Output the (X, Y) coordinate of the center of the cell containing the given text.  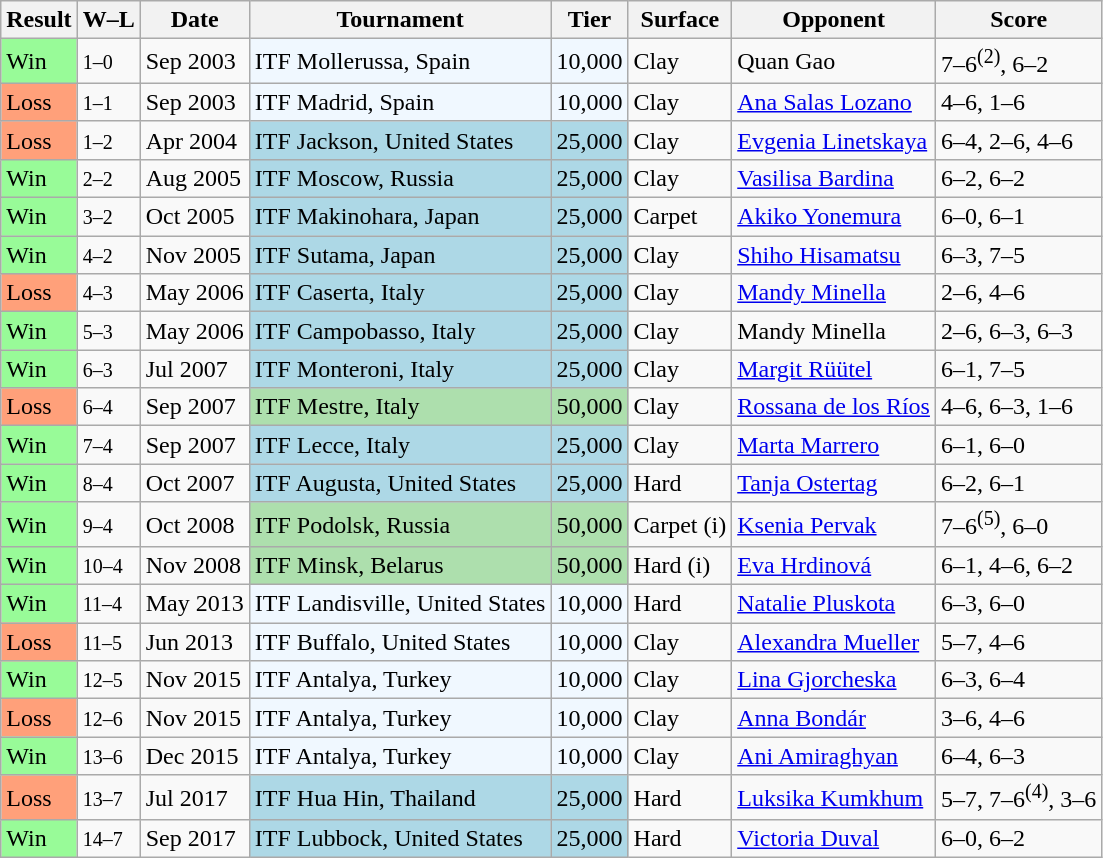
ITF Lecce, Italy (400, 445)
ITF Campobasso, Italy (400, 331)
Rossana de los Ríos (834, 407)
1–1 (108, 102)
7–6(2), 6–2 (1018, 62)
May 2013 (194, 604)
3–6, 4–6 (1018, 718)
Oct 2008 (194, 524)
Ksenia Pervak (834, 524)
4–2 (108, 255)
4–6, 6–3, 1–6 (1018, 407)
Tournament (400, 20)
Tier (590, 20)
Ana Salas Lozano (834, 102)
8–4 (108, 483)
Ani Amiraghyan (834, 756)
Anna Bondár (834, 718)
ITF Minsk, Belarus (400, 566)
Marta Marrero (834, 445)
3–2 (108, 217)
ITF Jackson, United States (400, 140)
Jun 2013 (194, 642)
6–1, 6–0 (1018, 445)
Natalie Pluskota (834, 604)
6–1, 7–5 (1018, 369)
Score (1018, 20)
2–6, 6–3, 6–3 (1018, 331)
Carpet (680, 217)
ITF Moscow, Russia (400, 178)
Margit Rüütel (834, 369)
Dec 2015 (194, 756)
5–7, 4–6 (1018, 642)
Eva Hrdinová (834, 566)
Jul 2017 (194, 798)
ITF Makinohara, Japan (400, 217)
6–3 (108, 369)
ITF Landisville, United States (400, 604)
6–4 (108, 407)
9–4 (108, 524)
1–0 (108, 62)
Jul 2007 (194, 369)
ITF Buffalo, United States (400, 642)
11–4 (108, 604)
7–6(5), 6–0 (1018, 524)
5–3 (108, 331)
6–3, 7–5 (1018, 255)
Victoria Duval (834, 839)
6–4, 2–6, 4–6 (1018, 140)
6–3, 6–4 (1018, 680)
Aug 2005 (194, 178)
10–4 (108, 566)
6–2, 6–2 (1018, 178)
6–1, 4–6, 6–2 (1018, 566)
W–L (108, 20)
Date (194, 20)
6–2, 6–1 (1018, 483)
ITF Mestre, Italy (400, 407)
Sep 2017 (194, 839)
ITF Augusta, United States (400, 483)
Alexandra Mueller (834, 642)
ITF Caserta, Italy (400, 293)
Akiko Yonemura (834, 217)
4–6, 1–6 (1018, 102)
Apr 2004 (194, 140)
6–4, 6–3 (1018, 756)
Hard (i) (680, 566)
Evgenia Linetskaya (834, 140)
Lina Gjorcheska (834, 680)
6–0, 6–1 (1018, 217)
Surface (680, 20)
ITF Mollerussa, Spain (400, 62)
12–5 (108, 680)
Result (39, 20)
13–7 (108, 798)
Oct 2007 (194, 483)
ITF Podolsk, Russia (400, 524)
Opponent (834, 20)
Oct 2005 (194, 217)
6–0, 6–2 (1018, 839)
Nov 2005 (194, 255)
14–7 (108, 839)
Vasilisa Bardina (834, 178)
ITF Lubbock, United States (400, 839)
ITF Hua Hin, Thailand (400, 798)
12–6 (108, 718)
ITF Madrid, Spain (400, 102)
7–4 (108, 445)
ITF Sutama, Japan (400, 255)
Tanja Ostertag (834, 483)
2–2 (108, 178)
ITF Monteroni, Italy (400, 369)
Shiho Hisamatsu (834, 255)
4–3 (108, 293)
Nov 2008 (194, 566)
Carpet (i) (680, 524)
5–7, 7–6(4), 3–6 (1018, 798)
11–5 (108, 642)
Quan Gao (834, 62)
2–6, 4–6 (1018, 293)
6–3, 6–0 (1018, 604)
Luksika Kumkhum (834, 798)
13–6 (108, 756)
1–2 (108, 140)
